Determine the (X, Y) coordinate at the center of the cell enclosing the given text.  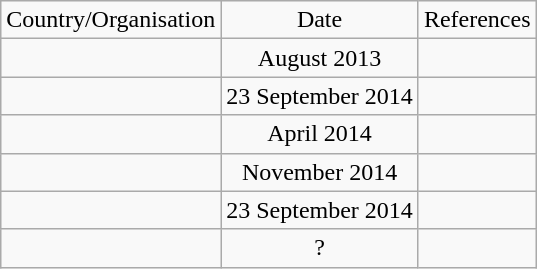
August 2013 (320, 58)
Country/Organisation (111, 20)
Date (320, 20)
April 2014 (320, 134)
November 2014 (320, 172)
References (477, 20)
? (320, 248)
